From the cell containing the given text, extract its center point as (X, Y) coordinate. 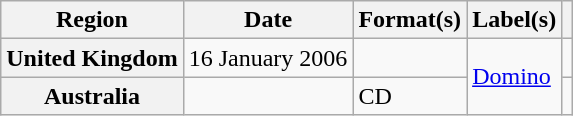
Format(s) (410, 20)
Australia (92, 96)
16 January 2006 (268, 58)
CD (410, 96)
Domino (514, 77)
Date (268, 20)
Label(s) (514, 20)
Region (92, 20)
United Kingdom (92, 58)
